Capture the cell that displays the provided text and extract its (x, y) central coordinate. 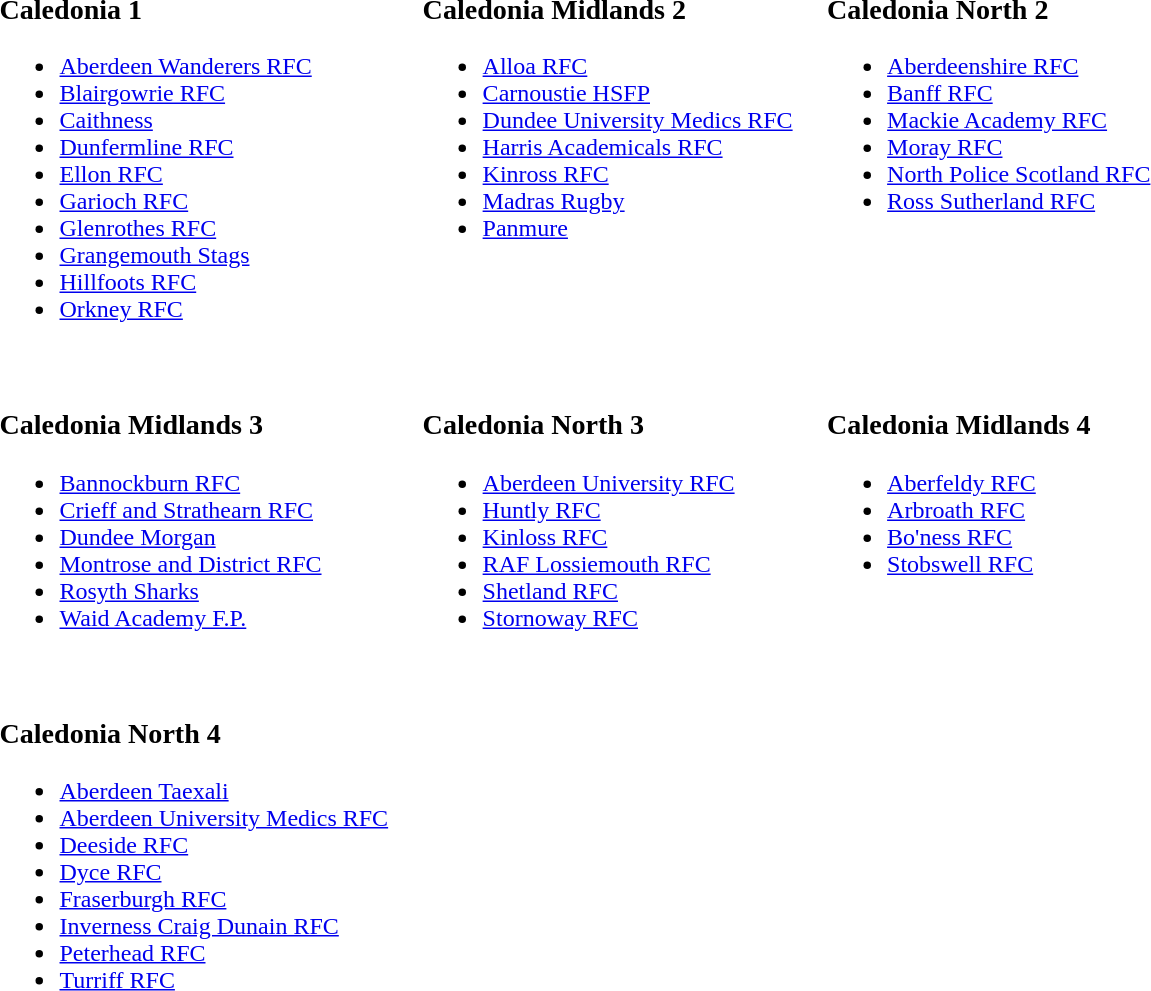
Caledonia North 3Aberdeen University RFCHuntly RFCKinloss RFCRAF Lossiemouth RFCShetland RFCStornoway RFC (608, 504)
